Output the [x, y] coordinate of the center of the cell containing the given text.  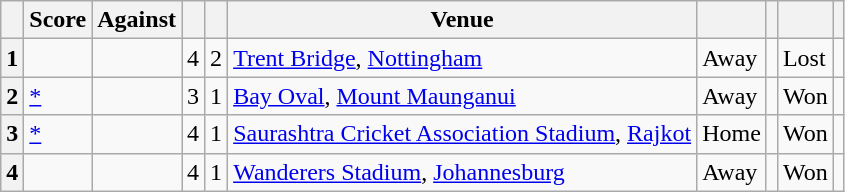
Trent Bridge, Nottingham [462, 58]
Saurashtra Cricket Association Stadium, Rajkot [462, 134]
Lost [805, 58]
Home [732, 134]
Venue [462, 20]
Against [137, 20]
Bay Oval, Mount Maunganui [462, 96]
Score [58, 20]
Wanderers Stadium, Johannesburg [462, 172]
